Extract the (X, Y) coordinate from the center of the cell holding the provided text.  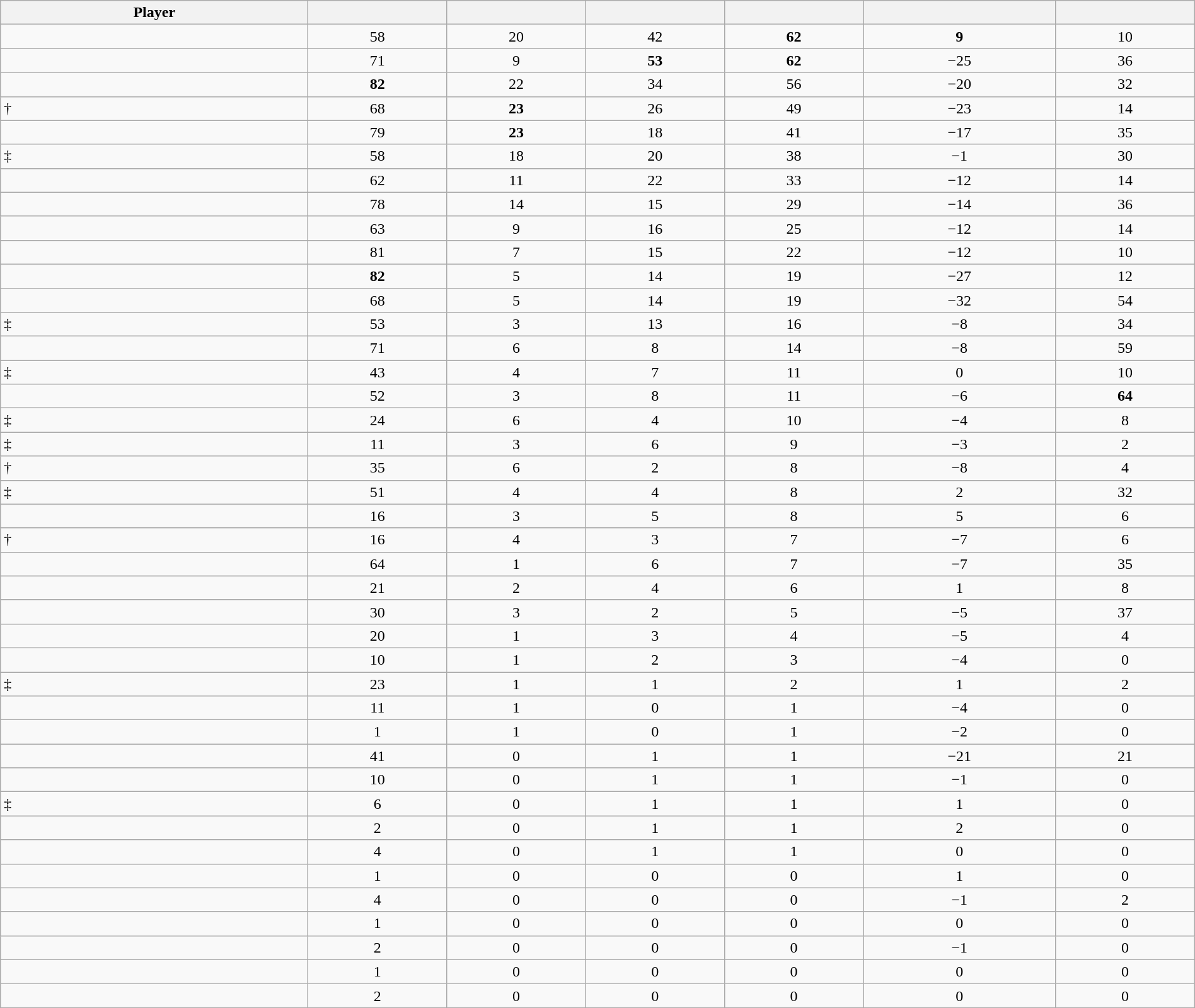
Player (154, 13)
−32 (959, 301)
−6 (959, 396)
26 (655, 108)
37 (1125, 612)
13 (655, 324)
51 (378, 492)
81 (378, 252)
12 (1125, 276)
24 (378, 420)
−14 (959, 204)
−3 (959, 444)
−2 (959, 732)
33 (794, 180)
78 (378, 204)
54 (1125, 301)
59 (1125, 348)
−27 (959, 276)
49 (794, 108)
79 (378, 132)
42 (655, 37)
43 (378, 372)
−20 (959, 84)
38 (794, 156)
−25 (959, 60)
25 (794, 228)
29 (794, 204)
−21 (959, 756)
−23 (959, 108)
52 (378, 396)
63 (378, 228)
−17 (959, 132)
56 (794, 84)
